Determine the [x, y] coordinate at the center of the cell enclosing the given text.  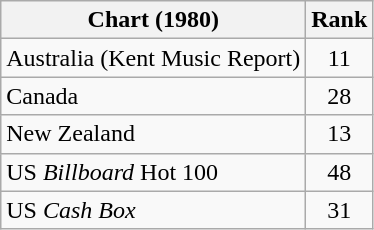
New Zealand [154, 134]
US Cash Box [154, 210]
13 [340, 134]
11 [340, 58]
Canada [154, 96]
US Billboard Hot 100 [154, 172]
Rank [340, 20]
Australia (Kent Music Report) [154, 58]
31 [340, 210]
Chart (1980) [154, 20]
48 [340, 172]
28 [340, 96]
